Search for the cell housing the specified text and yield its (x, y) center coordinate. 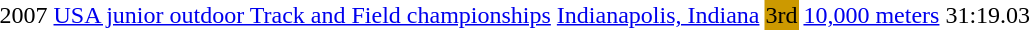
3rd (782, 15)
10,000 meters (872, 15)
USA junior outdoor Track and Field championships (302, 15)
Indianapolis, Indiana (658, 15)
